Output the [X, Y] coordinate of the center of the cell containing the given text.  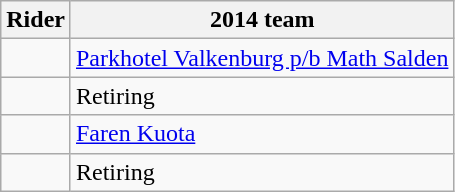
Parkhotel Valkenburg p/b Math Salden [262, 58]
Faren Kuota [262, 134]
2014 team [262, 20]
Rider [36, 20]
